Pinpoint the cell where the given text exists, returning its [X, Y] midpoint coordinate. 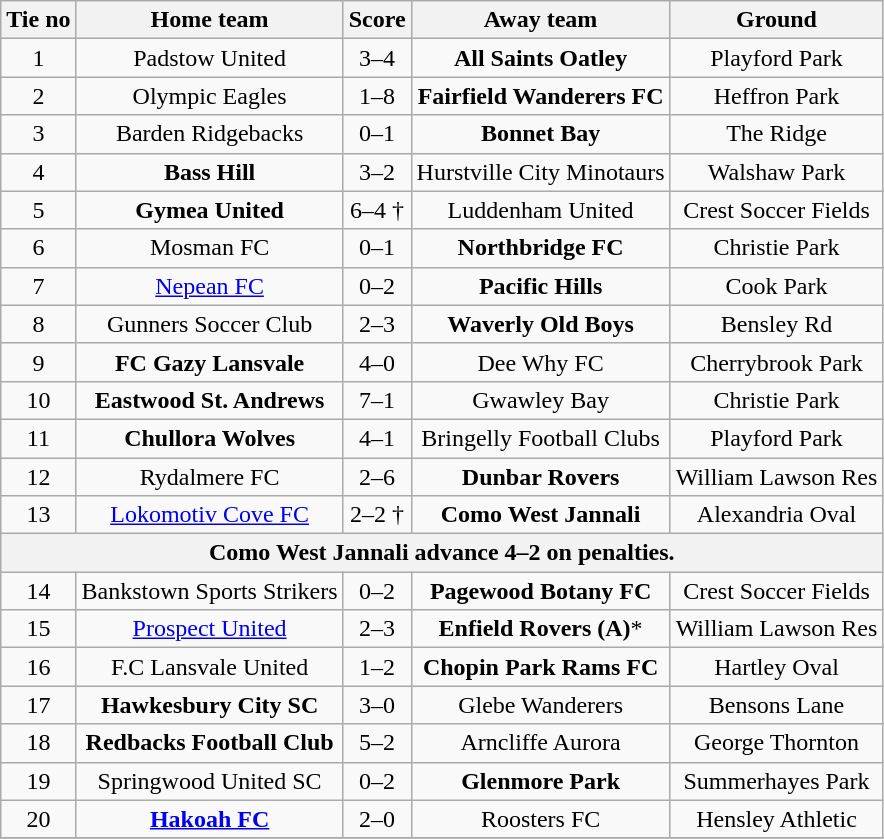
Score [377, 20]
Hartley Oval [776, 667]
4 [38, 172]
2–0 [377, 819]
Northbridge FC [540, 248]
Rydalmere FC [210, 477]
Enfield Rovers (A)* [540, 629]
Pagewood Botany FC [540, 591]
13 [38, 515]
15 [38, 629]
George Thornton [776, 743]
4–1 [377, 438]
Bonnet Bay [540, 134]
Hurstville City Minotaurs [540, 172]
16 [38, 667]
1–2 [377, 667]
Tie no [38, 20]
8 [38, 324]
Pacific Hills [540, 286]
5–2 [377, 743]
Bensons Lane [776, 705]
7 [38, 286]
Arncliffe Aurora [540, 743]
Springwood United SC [210, 781]
F.C Lansvale United [210, 667]
Glenmore Park [540, 781]
Ground [776, 20]
Redbacks Football Club [210, 743]
3–0 [377, 705]
Fairfield Wanderers FC [540, 96]
Dee Why FC [540, 362]
2 [38, 96]
9 [38, 362]
Cherrybrook Park [776, 362]
Gwawley Bay [540, 400]
10 [38, 400]
3–2 [377, 172]
Padstow United [210, 58]
Hensley Athletic [776, 819]
6–4 † [377, 210]
Heffron Park [776, 96]
Olympic Eagles [210, 96]
Bass Hill [210, 172]
Nepean FC [210, 286]
Home team [210, 20]
Cook Park [776, 286]
All Saints Oatley [540, 58]
Glebe Wanderers [540, 705]
Hawkesbury City SC [210, 705]
Bensley Rd [776, 324]
3–4 [377, 58]
18 [38, 743]
Gunners Soccer Club [210, 324]
The Ridge [776, 134]
Chullora Wolves [210, 438]
Away team [540, 20]
Roosters FC [540, 819]
19 [38, 781]
20 [38, 819]
14 [38, 591]
Prospect United [210, 629]
3 [38, 134]
Summerhayes Park [776, 781]
6 [38, 248]
7–1 [377, 400]
Bringelly Football Clubs [540, 438]
Luddenham United [540, 210]
Como West Jannali advance 4–2 on penalties. [442, 553]
Alexandria Oval [776, 515]
Walshaw Park [776, 172]
FC Gazy Lansvale [210, 362]
Chopin Park Rams FC [540, 667]
1 [38, 58]
2–6 [377, 477]
5 [38, 210]
Como West Jannali [540, 515]
Hakoah FC [210, 819]
Barden Ridgebacks [210, 134]
Eastwood St. Andrews [210, 400]
Lokomotiv Cove FC [210, 515]
4–0 [377, 362]
1–8 [377, 96]
12 [38, 477]
Mosman FC [210, 248]
Bankstown Sports Strikers [210, 591]
11 [38, 438]
17 [38, 705]
Waverly Old Boys [540, 324]
2–2 † [377, 515]
Dunbar Rovers [540, 477]
Gymea United [210, 210]
